Pinpoint the cell where the given text exists, returning its [x, y] midpoint coordinate. 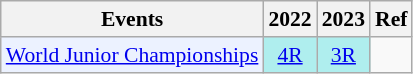
2023 [344, 19]
3R [344, 55]
4R [290, 55]
Ref [391, 19]
Events [132, 19]
2022 [290, 19]
World Junior Championships [132, 55]
